Extract the (X, Y) coordinate from the center of the cell holding the provided text.  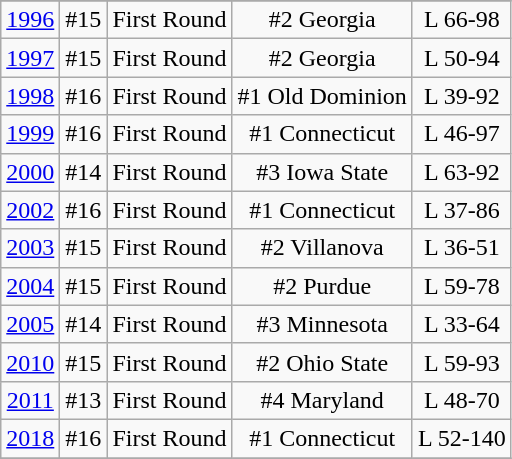
2010 (30, 362)
2002 (30, 210)
1997 (30, 58)
L 59-93 (462, 362)
L 37-86 (462, 210)
#4 Maryland (322, 400)
#1 Old Dominion (322, 96)
#13 (84, 400)
1996 (30, 20)
L 50-94 (462, 58)
1999 (30, 134)
L 36-51 (462, 248)
2011 (30, 400)
L 63-92 (462, 172)
2018 (30, 438)
L 39-92 (462, 96)
2000 (30, 172)
#3 Iowa State (322, 172)
2004 (30, 286)
L 66-98 (462, 20)
L 48-70 (462, 400)
#2 Villanova (322, 248)
1998 (30, 96)
L 52-140 (462, 438)
L 59-78 (462, 286)
L 33-64 (462, 324)
L 46-97 (462, 134)
#2 Ohio State (322, 362)
#3 Minnesota (322, 324)
#2 Purdue (322, 286)
2003 (30, 248)
2005 (30, 324)
